Return (x, y) of the center of cell containing provided text 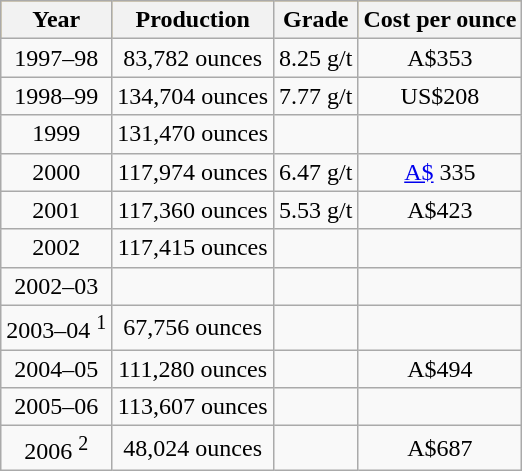
117,974 ounces (193, 172)
111,280 ounces (193, 369)
2001 (56, 210)
1998–99 (56, 96)
2002–03 (56, 286)
134,704 ounces (193, 96)
2005–06 (56, 407)
117,360 ounces (193, 210)
83,782 ounces (193, 58)
131,470 ounces (193, 134)
2002 (56, 248)
Cost per ounce (440, 20)
8.25 g/t (316, 58)
7.77 g/t (316, 96)
A$ 335 (440, 172)
Grade (316, 20)
Year (56, 20)
A$353 (440, 58)
1997–98 (56, 58)
117,415 ounces (193, 248)
1999 (56, 134)
48,024 ounces (193, 448)
2003–04 1 (56, 328)
2006 2 (56, 448)
US$208 (440, 96)
Production (193, 20)
6.47 g/t (316, 172)
A$423 (440, 210)
A$494 (440, 369)
A$687 (440, 448)
2004–05 (56, 369)
2000 (56, 172)
113,607 ounces (193, 407)
67,756 ounces (193, 328)
5.53 g/t (316, 210)
